Locate the cell with the specified text and output its [X, Y] center coordinate. 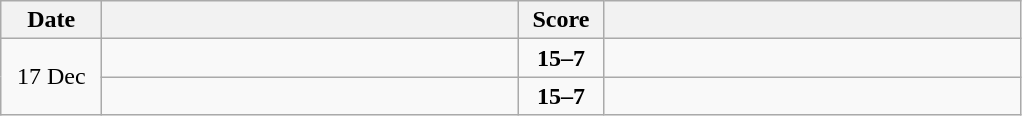
Date [52, 20]
17 Dec [52, 77]
Score [561, 20]
